Capture the cell that displays the provided text and extract its [X, Y] central coordinate. 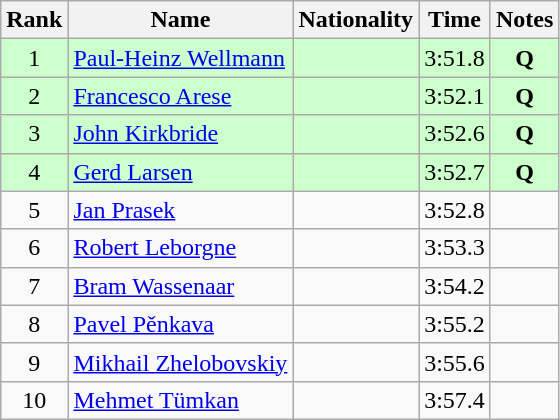
Gerd Larsen [180, 172]
5 [34, 210]
10 [34, 400]
3:52.7 [455, 172]
Francesco Arese [180, 96]
3:52.1 [455, 96]
Bram Wassenaar [180, 286]
3:53.3 [455, 248]
3:52.8 [455, 210]
Pavel Pěnkava [180, 324]
3:52.6 [455, 134]
Name [180, 20]
3:55.6 [455, 362]
9 [34, 362]
Jan Prasek [180, 210]
3:57.4 [455, 400]
Robert Leborgne [180, 248]
Paul-Heinz Wellmann [180, 58]
Nationality [356, 20]
2 [34, 96]
3:51.8 [455, 58]
Mikhail Zhelobovskiy [180, 362]
4 [34, 172]
Rank [34, 20]
3:55.2 [455, 324]
Mehmet Tümkan [180, 400]
1 [34, 58]
6 [34, 248]
7 [34, 286]
8 [34, 324]
3 [34, 134]
Time [455, 20]
John Kirkbride [180, 134]
3:54.2 [455, 286]
Notes [524, 20]
